Return (X, Y) of the center of cell containing provided text 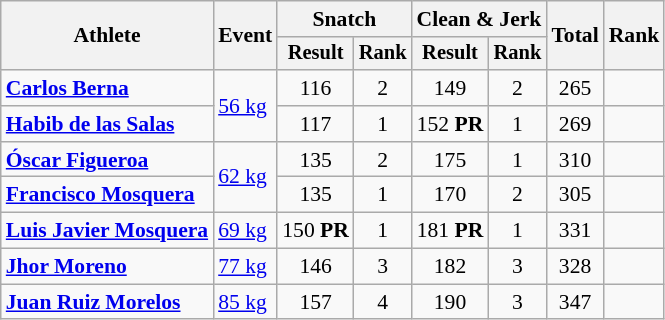
Luis Javier Mosquera (107, 231)
175 (450, 160)
182 (450, 267)
157 (316, 302)
310 (574, 160)
117 (316, 124)
Clean & Jerk (480, 19)
Óscar Figueroa (107, 160)
150 PR (316, 231)
347 (574, 302)
116 (316, 88)
4 (383, 302)
Total (574, 36)
190 (450, 302)
62 kg (245, 178)
170 (450, 195)
149 (450, 88)
265 (574, 88)
Habib de las Salas (107, 124)
Carlos Berna (107, 88)
85 kg (245, 302)
Snatch (344, 19)
Jhor Moreno (107, 267)
181 PR (450, 231)
Francisco Mosquera (107, 195)
269 (574, 124)
77 kg (245, 267)
69 kg (245, 231)
56 kg (245, 106)
146 (316, 267)
305 (574, 195)
Event (245, 36)
Athlete (107, 36)
152 PR (450, 124)
Juan Ruiz Morelos (107, 302)
331 (574, 231)
328 (574, 267)
